Return (x, y) of the center of cell containing provided text 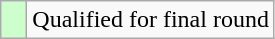
Qualified for final round (151, 20)
